Determine the [x, y] coordinate at the center of the cell enclosing the given text.  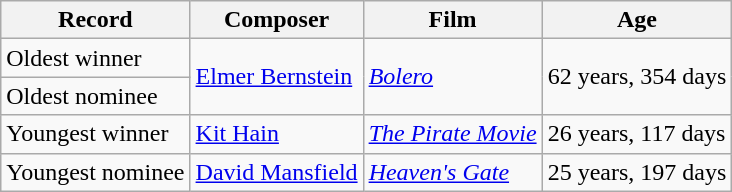
Youngest nominee [96, 172]
Oldest nominee [96, 96]
Film [452, 20]
Record [96, 20]
David Mansfield [276, 172]
25 years, 197 days [637, 172]
Heaven's Gate [452, 172]
Oldest winner [96, 58]
The Pirate Movie [452, 134]
Age [637, 20]
Kit Hain [276, 134]
Bolero [452, 77]
26 years, 117 days [637, 134]
62 years, 354 days [637, 77]
Youngest winner [96, 134]
Elmer Bernstein [276, 77]
Composer [276, 20]
